Capture the cell that displays the provided text and extract its [x, y] central coordinate. 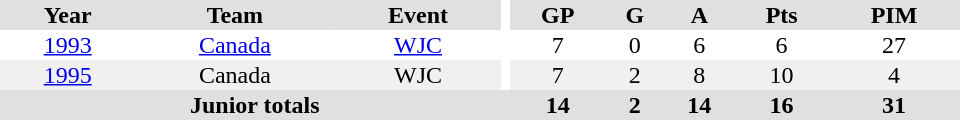
Pts [782, 15]
PIM [894, 15]
1995 [68, 75]
1993 [68, 45]
Team [234, 15]
GP [558, 15]
16 [782, 105]
10 [782, 75]
A [700, 15]
Event [418, 15]
31 [894, 105]
4 [894, 75]
G [635, 15]
27 [894, 45]
8 [700, 75]
Year [68, 15]
Junior totals [255, 105]
0 [635, 45]
